Find where the given text appears and provide that cell's center as [x, y] coordinate. 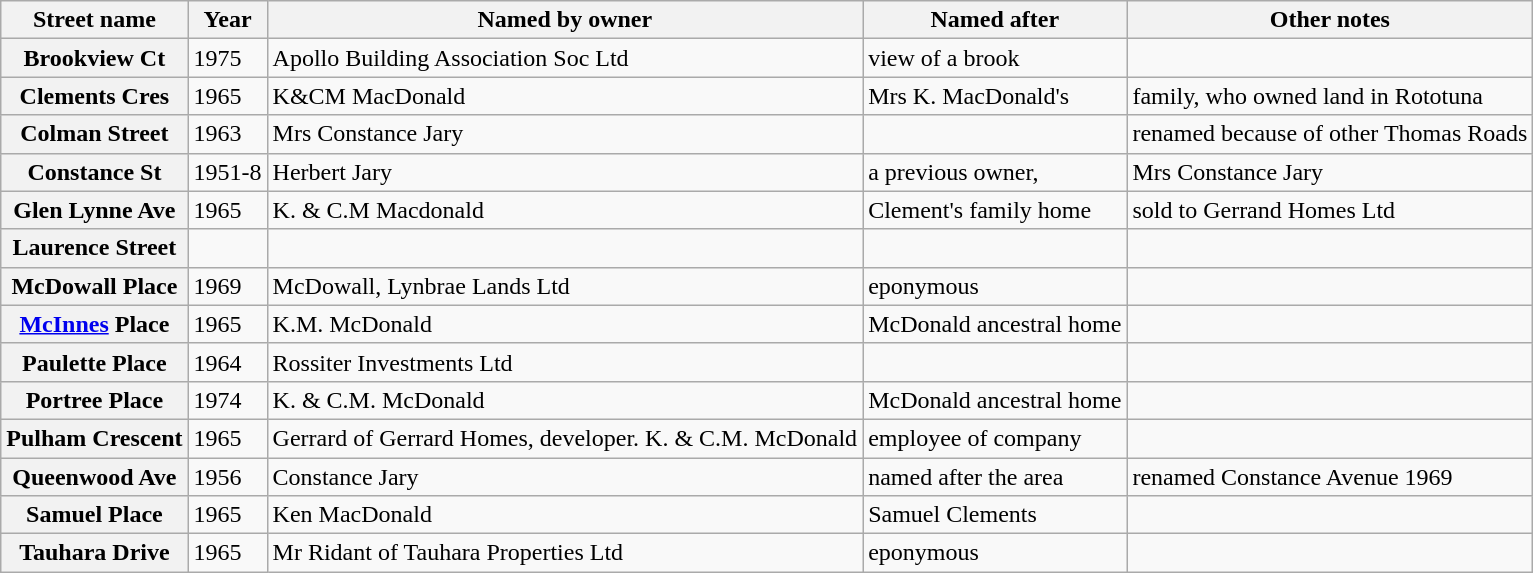
Queenwood Ave [94, 477]
employee of company [995, 438]
Constance St [94, 172]
Pulham Crescent [94, 438]
renamed because of other Thomas Roads [1330, 134]
Apollo Building Association Soc Ltd [565, 58]
Constance Jary [565, 477]
Gerrard of Gerrard Homes, developer. K. & C.M. McDonald [565, 438]
Colman Street [94, 134]
Paulette Place [94, 362]
a previous owner, [995, 172]
Laurence Street [94, 248]
1975 [228, 58]
Herbert Jary [565, 172]
family, who owned land in Rototuna [1330, 96]
Portree Place [94, 400]
Glen Lynne Ave [94, 210]
Ken MacDonald [565, 515]
1963 [228, 134]
McDowall Place [94, 286]
Year [228, 20]
Street name [94, 20]
K.M. McDonald [565, 324]
Brookview Ct [94, 58]
K&CM MacDonald [565, 96]
1951-8 [228, 172]
Other notes [1330, 20]
1964 [228, 362]
Mr Ridant of Tauhara Properties Ltd [565, 553]
Named after [995, 20]
McInnes Place [94, 324]
McDowall, Lynbrae Lands Ltd [565, 286]
Samuel Clements [995, 515]
sold to Gerrand Homes Ltd [1330, 210]
Mrs K. MacDonald's [995, 96]
Clement's family home [995, 210]
Samuel Place [94, 515]
Named by owner [565, 20]
named after the area [995, 477]
Tauhara Drive [94, 553]
1956 [228, 477]
1974 [228, 400]
K. & C.M Macdonald [565, 210]
K. & C.M. McDonald [565, 400]
view of a brook [995, 58]
Rossiter Investments Ltd [565, 362]
renamed Constance Avenue 1969 [1330, 477]
1969 [228, 286]
Clements Cres [94, 96]
